Return the (x, y) coordinate for the center point of the cell that contains the specified text.  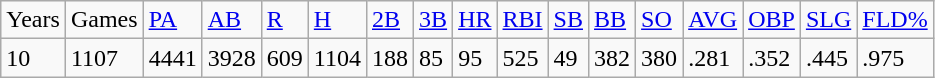
2B (390, 20)
188 (390, 58)
BB (612, 20)
PA (172, 20)
3928 (232, 58)
3B (434, 20)
95 (475, 58)
1104 (337, 58)
AB (232, 20)
OBP (772, 20)
AVG (713, 20)
382 (612, 58)
49 (568, 58)
.352 (772, 58)
10 (34, 58)
Years (34, 20)
85 (434, 58)
609 (284, 58)
380 (660, 58)
.975 (895, 58)
FLD% (895, 20)
HR (475, 20)
1107 (104, 58)
Games (104, 20)
R (284, 20)
SLG (828, 20)
.281 (713, 58)
525 (522, 58)
4441 (172, 58)
SB (568, 20)
SO (660, 20)
.445 (828, 58)
RBI (522, 20)
H (337, 20)
